Locate the cell with the specified text and output its [X, Y] center coordinate. 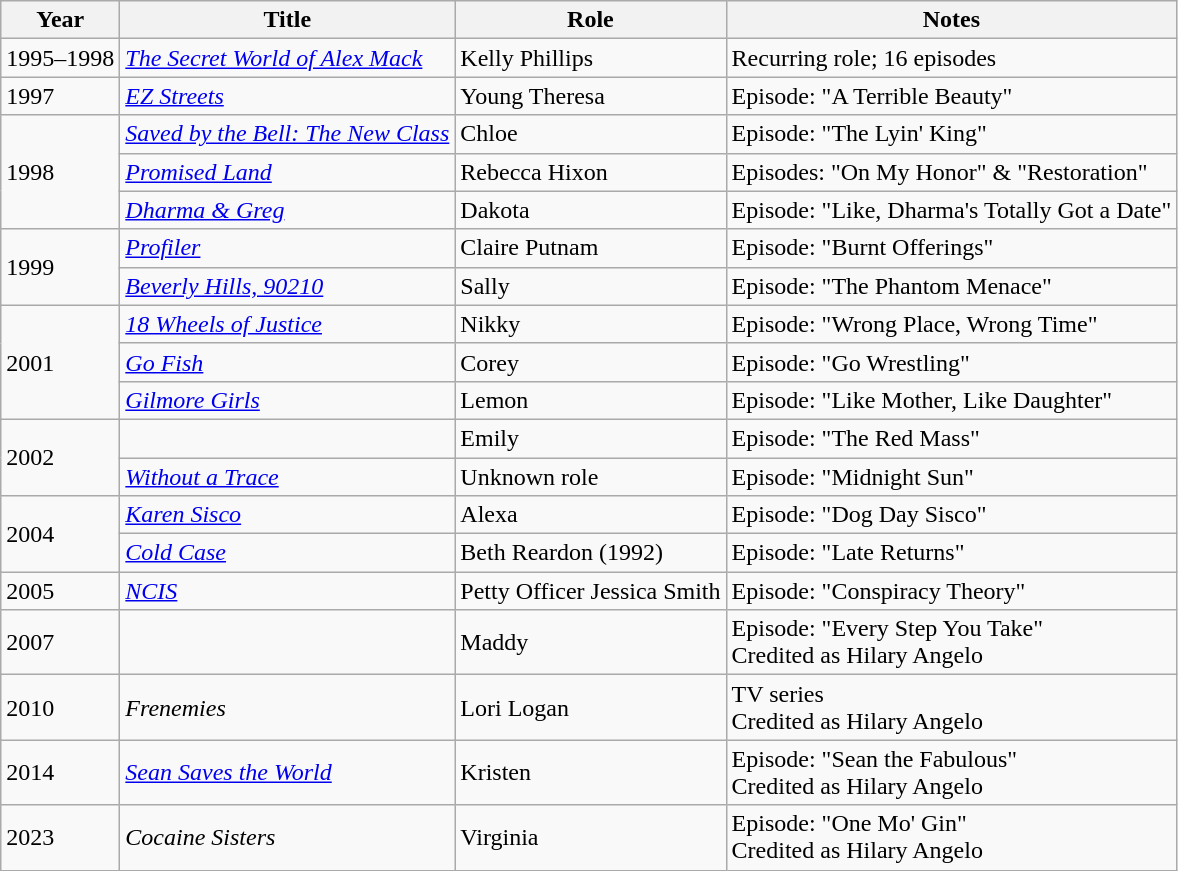
Episode: "The Lyin' King" [952, 134]
Notes [952, 20]
Episode: "Late Returns" [952, 553]
Unknown role [590, 477]
2007 [60, 642]
1995–1998 [60, 58]
Episode: "A Terrible Beauty" [952, 96]
Episode: "The Red Mass" [952, 438]
Episode: "Every Step You Take"Credited as Hilary Angelo [952, 642]
Go Fish [288, 362]
Year [60, 20]
Profiler [288, 248]
2014 [60, 772]
Virginia [590, 838]
Episode: "Go Wrestling" [952, 362]
Without a Trace [288, 477]
Episode: "Conspiracy Theory" [952, 591]
Petty Officer Jessica Smith [590, 591]
Young Theresa [590, 96]
Chloe [590, 134]
Promised Land [288, 172]
Dharma & Greg [288, 210]
18 Wheels of Justice [288, 324]
1997 [60, 96]
2002 [60, 457]
Episode: "Midnight Sun" [952, 477]
Frenemies [288, 708]
Kelly Phillips [590, 58]
1998 [60, 172]
Episode: "Like Mother, Like Daughter" [952, 400]
The Secret World of Alex Mack [288, 58]
Episodes: "On My Honor" & "Restoration" [952, 172]
Dakota [590, 210]
Episode: "The Phantom Menace" [952, 286]
Corey [590, 362]
Alexa [590, 515]
Lori Logan [590, 708]
EZ Streets [288, 96]
Episode: "Dog Day Sisco" [952, 515]
Beth Reardon (1992) [590, 553]
2023 [60, 838]
Role [590, 20]
2010 [60, 708]
Kristen [590, 772]
Recurring role; 16 episodes [952, 58]
Lemon [590, 400]
Nikky [590, 324]
Episode: "Like, Dharma's Totally Got a Date" [952, 210]
NCIS [288, 591]
Gilmore Girls [288, 400]
Episode: "Burnt Offerings" [952, 248]
Beverly Hills, 90210 [288, 286]
Episode: "Wrong Place, Wrong Time" [952, 324]
2005 [60, 591]
2004 [60, 534]
Sally [590, 286]
Sean Saves the World [288, 772]
Cocaine Sisters [288, 838]
TV seriesCredited as Hilary Angelo [952, 708]
Title [288, 20]
Claire Putnam [590, 248]
1999 [60, 267]
2001 [60, 362]
Cold Case [288, 553]
Maddy [590, 642]
Episode: "One Mo' Gin"Credited as Hilary Angelo [952, 838]
Saved by the Bell: The New Class [288, 134]
Episode: "Sean the Fabulous"Credited as Hilary Angelo [952, 772]
Karen Sisco [288, 515]
Rebecca Hixon [590, 172]
Emily [590, 438]
